From the cell containing the given text, extract its center point as [X, Y] coordinate. 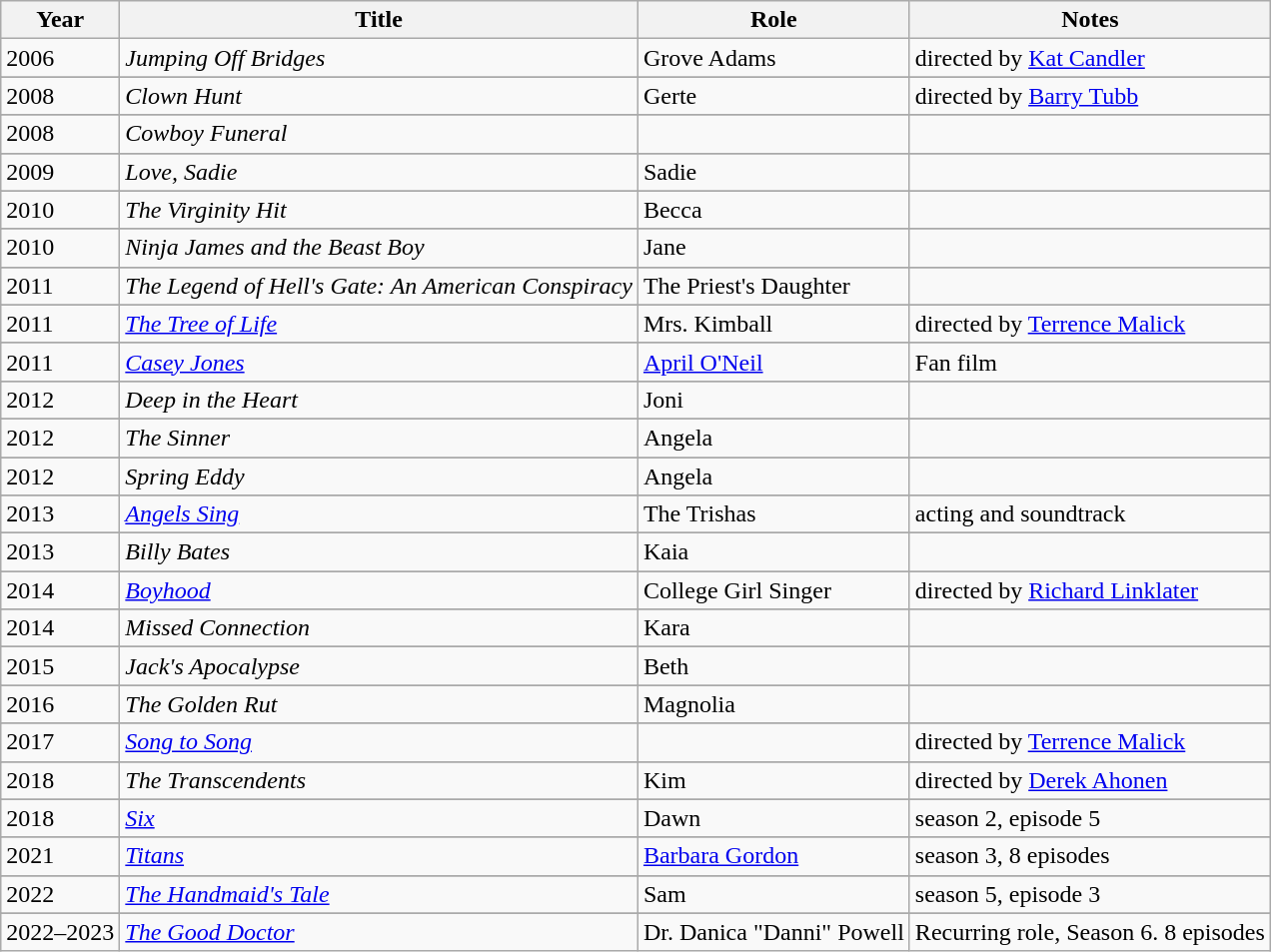
Magnolia [773, 704]
Jumping Off Bridges [380, 58]
Spring Eddy [380, 476]
Six [380, 818]
The Golden Rut [380, 704]
Joni [773, 400]
2015 [60, 666]
Dr. Danica "Danni" Powell [773, 932]
2022–2023 [60, 932]
Jane [773, 248]
Kara [773, 628]
directed by Richard Linklater [1089, 590]
Dawn [773, 818]
Grove Adams [773, 58]
season 5, episode 3 [1089, 894]
season 3, 8 episodes [1089, 856]
The Handmaid's Tale [380, 894]
acting and soundtrack [1089, 514]
2006 [60, 58]
Love, Sadie [380, 172]
Sam [773, 894]
2021 [60, 856]
Fan film [1089, 362]
Notes [1089, 20]
season 2, episode 5 [1089, 818]
Titans [380, 856]
Angels Sing [380, 514]
Title [380, 20]
The Trishas [773, 514]
Deep in the Heart [380, 400]
Billy Bates [380, 552]
The Transcendents [380, 780]
Jack's Apocalypse [380, 666]
The Virginity Hit [380, 210]
Cowboy Funeral [380, 134]
Sadie [773, 172]
Kaia [773, 552]
2009 [60, 172]
Gerte [773, 96]
2022 [60, 894]
Beth [773, 666]
Song to Song [380, 742]
The Good Doctor [380, 932]
Mrs. Kimball [773, 324]
directed by Barry Tubb [1089, 96]
Role [773, 20]
Ninja James and the Beast Boy [380, 248]
Missed Connection [380, 628]
directed by Kat Candler [1089, 58]
directed by Derek Ahonen [1089, 780]
Casey Jones [380, 362]
Becca [773, 210]
College Girl Singer [773, 590]
Recurring role, Season 6. 8 episodes [1089, 932]
2016 [60, 704]
Kim [773, 780]
Boyhood [380, 590]
Year [60, 20]
The Sinner [380, 438]
The Legend of Hell's Gate: An American Conspiracy [380, 286]
The Tree of Life [380, 324]
Barbara Gordon [773, 856]
April O'Neil [773, 362]
2017 [60, 742]
Clown Hunt [380, 96]
The Priest's Daughter [773, 286]
